Locate the cell with the specified text and output its (X, Y) center coordinate. 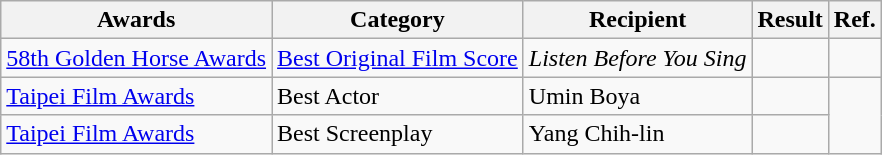
Category (398, 20)
Recipient (638, 20)
Ref. (854, 20)
58th Golden Horse Awards (136, 58)
Awards (136, 20)
Best Screenplay (398, 134)
Result (790, 20)
Listen Before You Sing (638, 58)
Best Actor (398, 96)
Best Original Film Score (398, 58)
Yang Chih-lin (638, 134)
Umin Boya (638, 96)
